From the cell containing the given text, extract its center point as [x, y] coordinate. 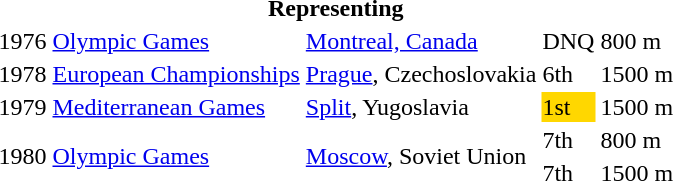
Prague, Czechoslovakia [421, 74]
Split, Yugoslavia [421, 107]
6th [568, 74]
Mediterranean Games [176, 107]
Olympic Games [176, 41]
DNQ [568, 41]
European Championships [176, 74]
1st [568, 107]
Montreal, Canada [421, 41]
7th [568, 140]
